Search for the cell housing the specified text and yield its [X, Y] center coordinate. 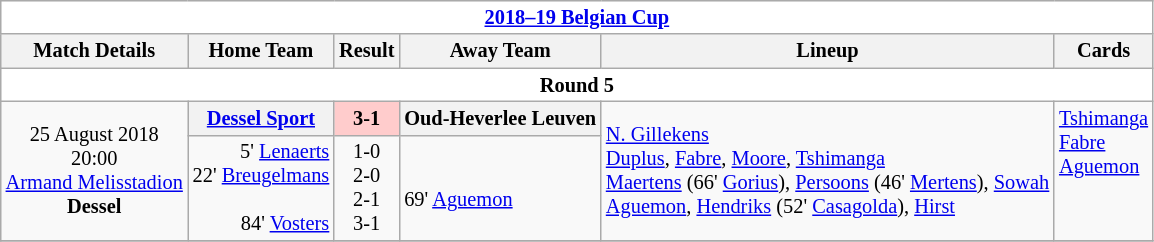
5' Lenaerts22' Breugelmans84' Vosters [261, 188]
Away Team [500, 51]
3-1 [366, 118]
Tshimanga Fabre Aguemon [1104, 170]
Round 5 [577, 85]
Result [366, 51]
N. GillekensDuplus, Fabre, Moore, TshimangaMaertens (66' Gorius), Persoons (46' Mertens), SowahAguemon, Hendriks (52' Casagolda), Hirst [828, 170]
Dessel Sport [261, 118]
2018–19 Belgian Cup [577, 17]
Lineup [828, 51]
1-02-02-13-1 [366, 188]
Match Details [94, 51]
Home Team [261, 51]
Cards [1104, 51]
25 August 201820:00Armand MelisstadionDessel [94, 170]
Oud-Heverlee Leuven [500, 118]
69' Aguemon [500, 188]
